Return [x, y] of the center of cell containing provided text 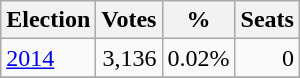
Seats [267, 20]
0 [267, 58]
2014 [48, 58]
0.02% [198, 58]
% [198, 20]
3,136 [129, 58]
Election [48, 20]
Votes [129, 20]
